Scan for the cell matching the given text and deliver its [x, y] coordinate at center. 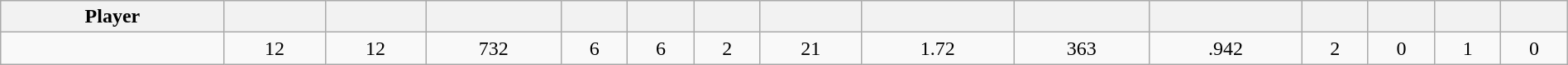
363 [1082, 48]
.942 [1226, 48]
21 [810, 48]
732 [494, 48]
1 [1468, 48]
1.72 [938, 48]
Player [112, 17]
